Capture the cell that displays the provided text and extract its [X, Y] central coordinate. 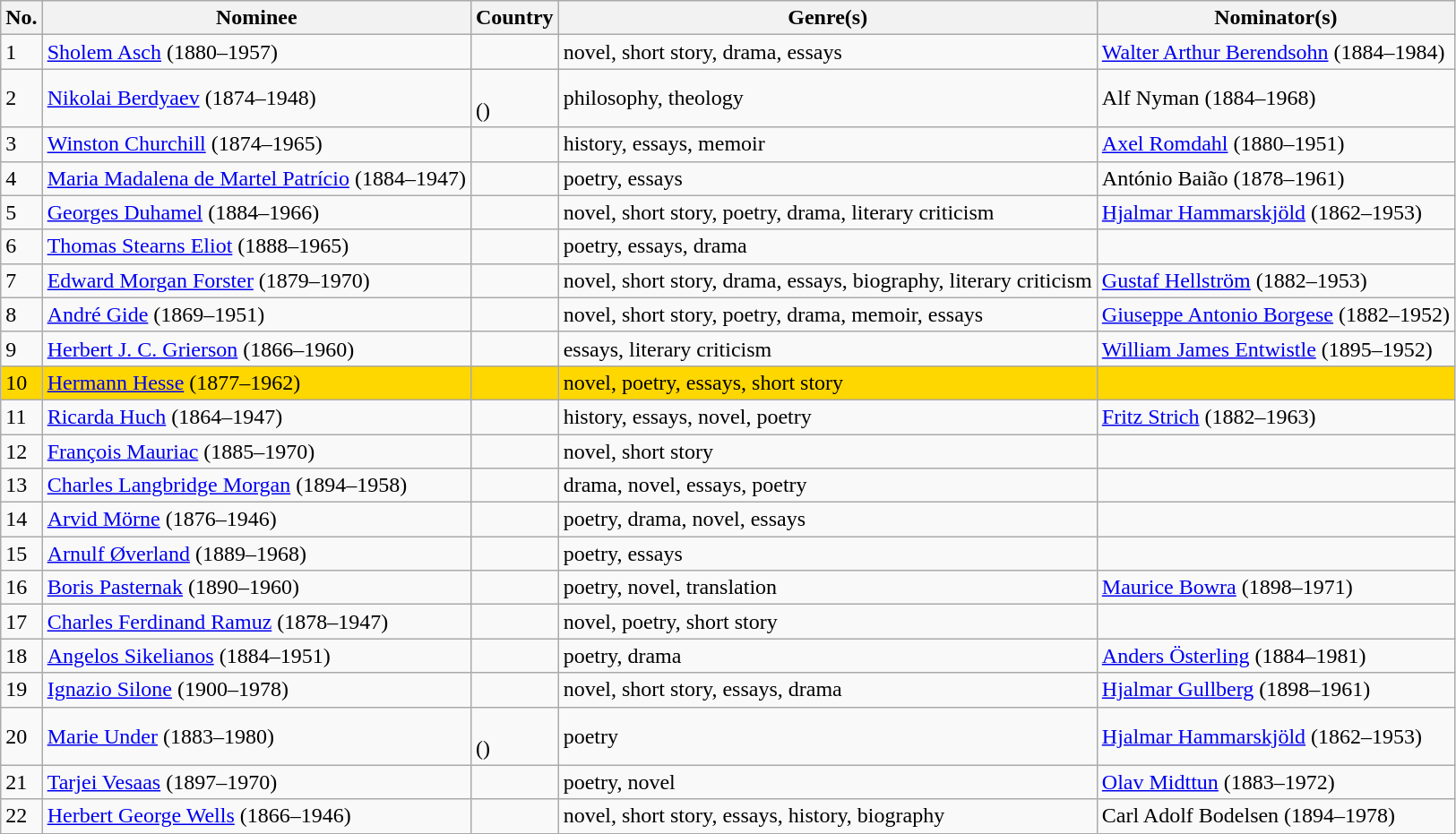
14 [22, 520]
poetry, essays, drama [828, 246]
Boris Pasternak (1890–1960) [256, 588]
Edward Morgan Forster (1879–1970) [256, 280]
Angelos Sikelianos (1884–1951) [256, 656]
10 [22, 383]
Nominee [256, 18]
19 [22, 690]
François Mauriac (1885–1970) [256, 451]
drama, novel, essays, poetry [828, 486]
9 [22, 348]
novel, short story [828, 451]
Herbert J. C. Grierson (1866–1960) [256, 348]
philosophy, theology [828, 99]
novel, short story, essays, drama [828, 690]
Ricarda Huch (1864–1947) [256, 417]
Charles Langbridge Morgan (1894–1958) [256, 486]
2 [22, 99]
No. [22, 18]
novel, short story, drama, essays, biography, literary criticism [828, 280]
Country [514, 18]
history, essays, memoir [828, 144]
11 [22, 417]
1 [22, 52]
Ignazio Silone (1900–1978) [256, 690]
16 [22, 588]
Gustaf Hellström (1882–1953) [1276, 280]
Tarjei Vesaas (1897–1970) [256, 782]
novel, short story, poetry, drama, literary criticism [828, 212]
22 [22, 816]
Maurice Bowra (1898–1971) [1276, 588]
poetry [828, 736]
Arnulf Øverland (1889–1968) [256, 554]
Hermann Hesse (1877–1962) [256, 383]
Nominator(s) [1276, 18]
Nikolai Berdyaev (1874–1948) [256, 99]
12 [22, 451]
20 [22, 736]
history, essays, novel, poetry [828, 417]
Thomas Stearns Eliot (1888–1965) [256, 246]
Arvid Mörne (1876–1946) [256, 520]
6 [22, 246]
Olav Midttun (1883–1972) [1276, 782]
Walter Arthur Berendsohn (1884–1984) [1276, 52]
novel, poetry, short story [828, 622]
Herbert George Wells (1866–1946) [256, 816]
Marie Under (1883–1980) [256, 736]
Charles Ferdinand Ramuz (1878–1947) [256, 622]
novel, short story, poetry, drama, memoir, essays [828, 314]
essays, literary criticism [828, 348]
Sholem Asch (1880–1957) [256, 52]
Giuseppe Antonio Borgese (1882–1952) [1276, 314]
William James Entwistle (1895–1952) [1276, 348]
António Baião (1878–1961) [1276, 178]
17 [22, 622]
7 [22, 280]
Genre(s) [828, 18]
poetry, novel, translation [828, 588]
poetry, drama [828, 656]
Axel Romdahl (1880–1951) [1276, 144]
Carl Adolf Bodelsen (1894–1978) [1276, 816]
3 [22, 144]
Alf Nyman (1884–1968) [1276, 99]
15 [22, 554]
poetry, drama, novel, essays [828, 520]
Fritz Strich (1882–1963) [1276, 417]
Maria Madalena de Martel Patrício (1884–1947) [256, 178]
novel, short story, essays, history, biography [828, 816]
poetry, novel [828, 782]
Georges Duhamel (1884–1966) [256, 212]
4 [22, 178]
novel, short story, drama, essays [828, 52]
8 [22, 314]
Hjalmar Gullberg (1898–1961) [1276, 690]
novel, poetry, essays, short story [828, 383]
5 [22, 212]
Winston Churchill (1874–1965) [256, 144]
18 [22, 656]
21 [22, 782]
13 [22, 486]
André Gide (1869–1951) [256, 314]
Anders Österling (1884–1981) [1276, 656]
